Locate the cell with the specified text and output its (x, y) center coordinate. 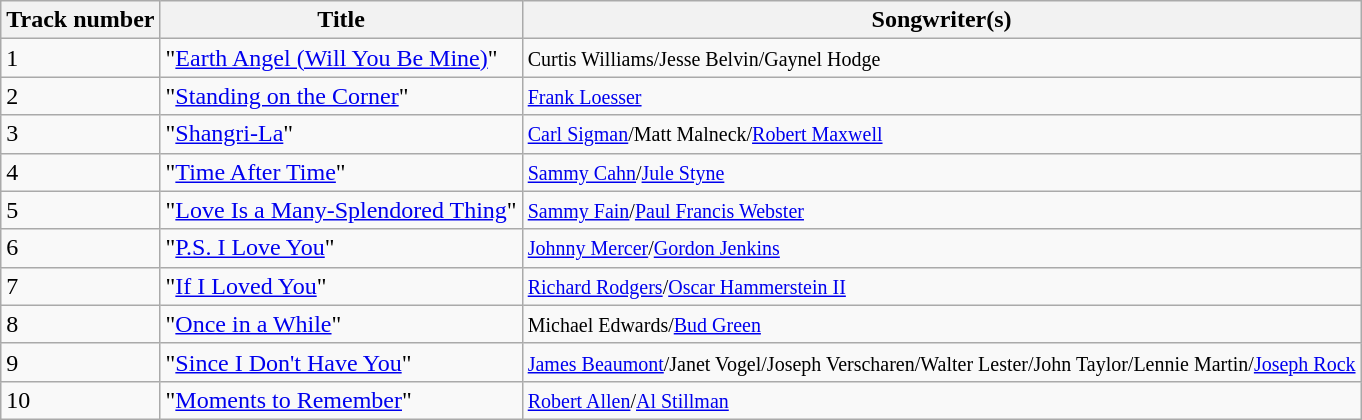
"Moments to Remember" (341, 400)
"Once in a While" (341, 324)
8 (80, 324)
Track number (80, 20)
5 (80, 210)
7 (80, 286)
10 (80, 400)
"Love Is a Many-Splendored Thing" (341, 210)
9 (80, 362)
Songwriter(s) (942, 20)
Robert Allen/Al Stillman (942, 400)
Richard Rodgers/Oscar Hammerstein II (942, 286)
"Shangri-La" (341, 134)
Frank Loesser (942, 96)
James Beaumont/Janet Vogel/Joseph Verscharen/Walter Lester/John Taylor/Lennie Martin/Joseph Rock (942, 362)
Michael Edwards/Bud Green (942, 324)
Curtis Williams/Jesse Belvin/Gaynel Hodge (942, 58)
2 (80, 96)
"If I Loved You" (341, 286)
"Earth Angel (Will You Be Mine)" (341, 58)
Title (341, 20)
Sammy Cahn/Jule Styne (942, 172)
"Time After Time" (341, 172)
3 (80, 134)
4 (80, 172)
6 (80, 248)
Sammy Fain/Paul Francis Webster (942, 210)
Johnny Mercer/Gordon Jenkins (942, 248)
"Standing on the Corner" (341, 96)
1 (80, 58)
Carl Sigman/Matt Malneck/Robert Maxwell (942, 134)
"P.S. I Love You" (341, 248)
"Since I Don't Have You" (341, 362)
